Output the (X, Y) coordinate of the center of the cell containing the given text.  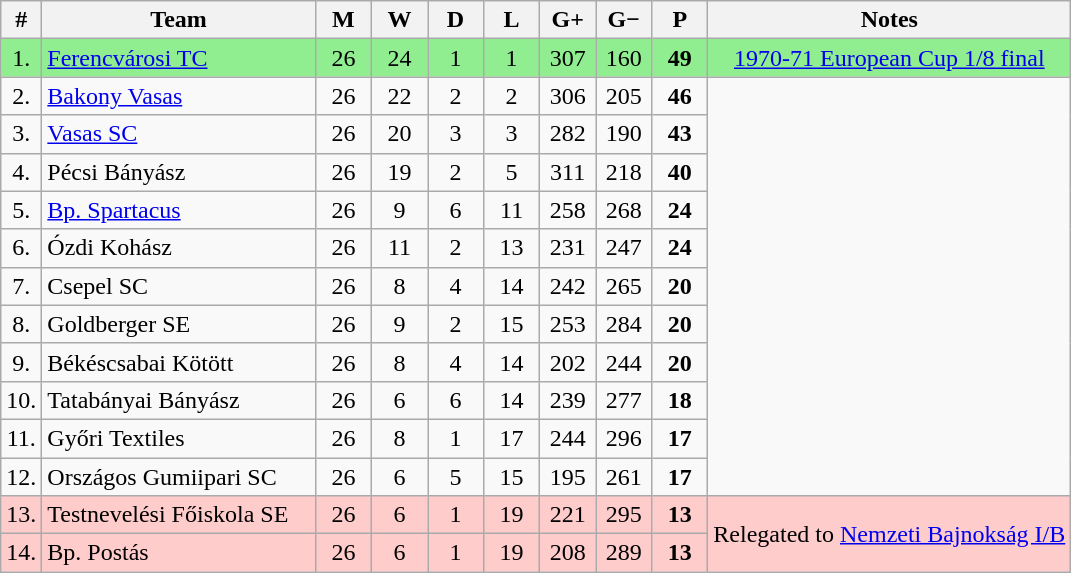
G+ (568, 20)
160 (624, 58)
Csepel SC (179, 286)
G− (624, 20)
Bp. Postás (179, 553)
# (22, 20)
7. (22, 286)
2. (22, 96)
D (456, 20)
195 (568, 477)
Relegated to Nemzeti Bajnokság I/B (890, 534)
205 (624, 96)
311 (568, 172)
Ferencvárosi TC (179, 58)
L (512, 20)
221 (568, 515)
Pécsi Bányász (179, 172)
265 (624, 286)
Országos Gumiipari SC (179, 477)
190 (624, 134)
Ózdi Kohász (179, 248)
14. (22, 553)
10. (22, 400)
22 (399, 96)
261 (624, 477)
307 (568, 58)
3. (22, 134)
282 (568, 134)
258 (568, 210)
202 (568, 362)
11. (22, 438)
239 (568, 400)
46 (680, 96)
295 (624, 515)
Testnevelési Főiskola SE (179, 515)
231 (568, 248)
242 (568, 286)
268 (624, 210)
284 (624, 324)
253 (568, 324)
296 (624, 438)
P (680, 20)
9. (22, 362)
12. (22, 477)
4. (22, 172)
8. (22, 324)
Goldberger SE (179, 324)
5. (22, 210)
40 (680, 172)
W (399, 20)
247 (624, 248)
Békéscsabai Kötött (179, 362)
6. (22, 248)
Notes (890, 20)
Team (179, 20)
289 (624, 553)
Tatabányai Bányász (179, 400)
218 (624, 172)
208 (568, 553)
306 (568, 96)
1970-71 European Cup 1/8 final (890, 58)
Bp. Spartacus (179, 210)
Vasas SC (179, 134)
18 (680, 400)
43 (680, 134)
1. (22, 58)
277 (624, 400)
13. (22, 515)
Győri Textiles (179, 438)
M (343, 20)
49 (680, 58)
Bakony Vasas (179, 96)
